Extract the (X, Y) coordinate from the center of the cell holding the provided text.  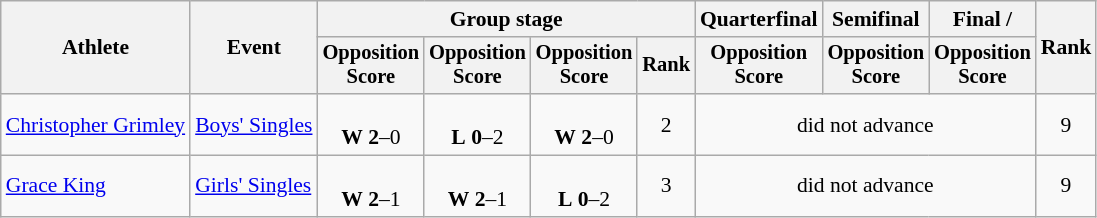
Semifinal (876, 19)
Group stage (506, 19)
Quarterfinal (759, 19)
Girls' Singles (254, 186)
Boys' Singles (254, 124)
Event (254, 48)
3 (666, 186)
Christopher Grimley (96, 124)
Final / (982, 19)
Athlete (96, 48)
2 (666, 124)
Grace King (96, 186)
